Capture the cell that displays the provided text and extract its (X, Y) central coordinate. 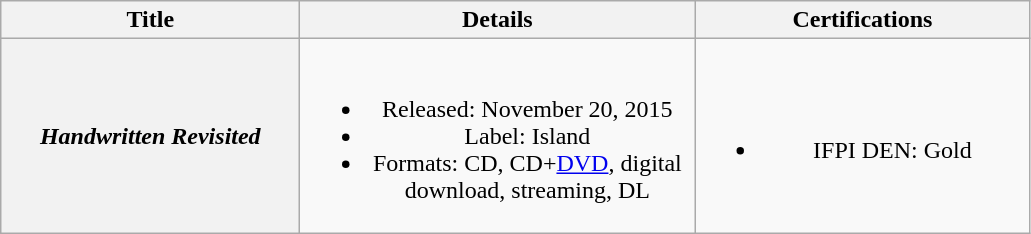
Handwritten Revisited (150, 136)
IFPI DEN: Gold (862, 136)
Details (498, 20)
Title (150, 20)
Certifications (862, 20)
Released: November 20, 2015Label: IslandFormats: CD, CD+DVD, digital download, streaming, DL (498, 136)
